Return (X, Y) of the center of cell containing provided text 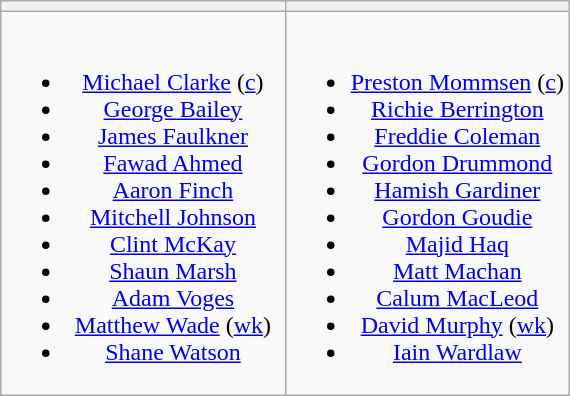
Michael Clarke (c)George BaileyJames FaulknerFawad AhmedAaron FinchMitchell JohnsonClint McKayShaun MarshAdam VogesMatthew Wade (wk)Shane Watson (143, 204)
